Pinpoint the cell where the given text exists, returning its (x, y) midpoint coordinate. 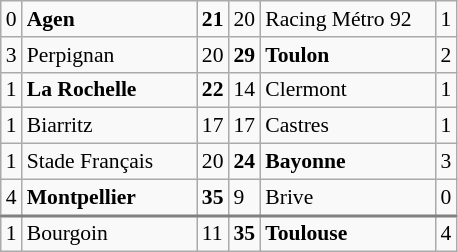
Castres (348, 126)
Clermont (348, 90)
Biarritz (110, 126)
21 (213, 19)
Perpignan (110, 55)
2 (446, 55)
14 (245, 90)
Bayonne (348, 162)
La Rochelle (110, 90)
Montpellier (110, 197)
Toulouse (348, 234)
Stade Français (110, 162)
Toulon (348, 55)
11 (213, 234)
Bourgoin (110, 234)
Brive (348, 197)
Agen (110, 19)
9 (245, 197)
24 (245, 162)
22 (213, 90)
Racing Métro 92 (348, 19)
29 (245, 55)
